Return [X, Y] of the center of cell containing provided text 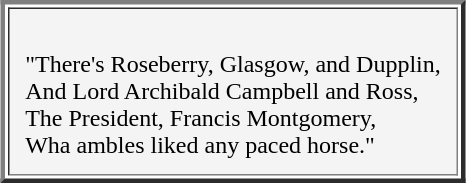
"There's Roseberry, Glasgow, and Dupplin, And Lord Archibald Campbell and Ross, The President, Francis Montgomery, Wha ambles liked any paced horse." [234, 92]
